Search for the cell housing the specified text and yield its (X, Y) center coordinate. 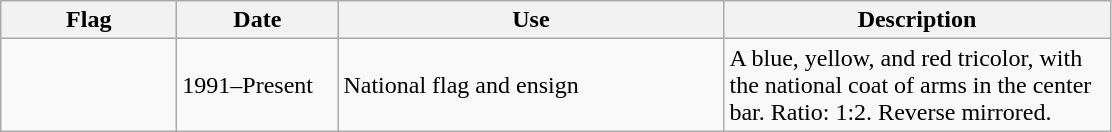
Use (531, 20)
National flag and ensign (531, 85)
A blue, yellow, and red tricolor, with the national coat of arms in the center bar. Ratio: 1:2. Reverse mirrored. (917, 85)
Description (917, 20)
Date (258, 20)
Flag (89, 20)
1991–Present (258, 85)
